Provide the (x, y) coordinate of the cell's center where the given text is located.  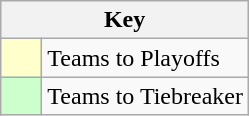
Key (125, 20)
Teams to Tiebreaker (146, 96)
Teams to Playoffs (146, 58)
